From the cell containing the given text, extract its center point as (X, Y) coordinate. 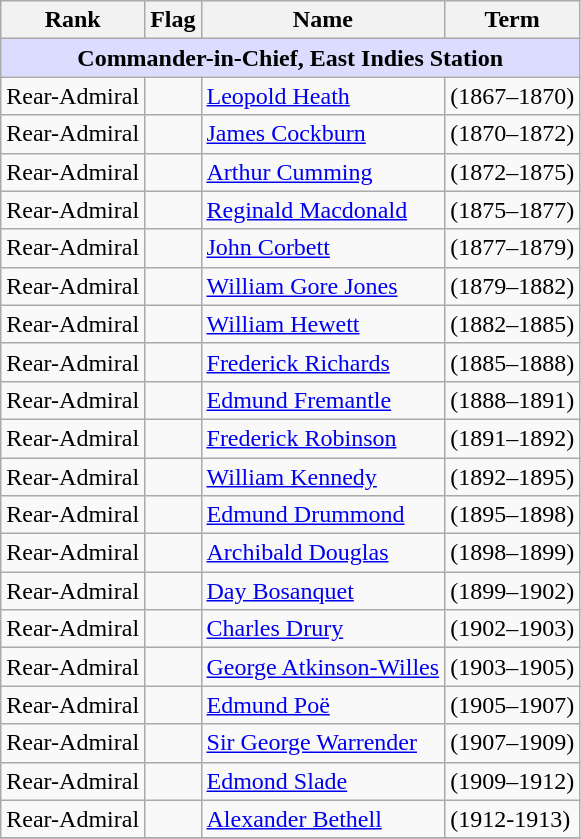
(1898–1899) (512, 553)
(1899–1902) (512, 591)
(1903–1905) (512, 667)
(1875–1877) (512, 210)
Edmund Drummond (323, 515)
(1902–1903) (512, 629)
Charles Drury (323, 629)
Name (323, 20)
Leopold Heath (323, 96)
(1895–1898) (512, 515)
Term (512, 20)
George Atkinson-Willes (323, 667)
(1912-1913) (512, 819)
Reginald Macdonald (323, 210)
Day Bosanquet (323, 591)
(1885–1888) (512, 362)
John Corbett (323, 248)
Flag (173, 20)
Archibald Douglas (323, 553)
(1909–1912) (512, 781)
Rank (73, 20)
Sir George Warrender (323, 743)
William Gore Jones (323, 286)
(1888–1891) (512, 400)
Commander-in-Chief, East Indies Station (290, 58)
(1867–1870) (512, 96)
Frederick Robinson (323, 438)
Arthur Cumming (323, 172)
(1872–1875) (512, 172)
Alexander Bethell (323, 819)
Frederick Richards (323, 362)
James Cockburn (323, 134)
(1907–1909) (512, 743)
Edmund Poë (323, 705)
(1877–1879) (512, 248)
Edmund Fremantle (323, 400)
William Hewett (323, 324)
(1870–1872) (512, 134)
Edmond Slade (323, 781)
(1892–1895) (512, 477)
(1891–1892) (512, 438)
(1905–1907) (512, 705)
(1882–1885) (512, 324)
(1879–1882) (512, 286)
William Kennedy (323, 477)
